Pinpoint the cell where the given text exists, returning its (X, Y) midpoint coordinate. 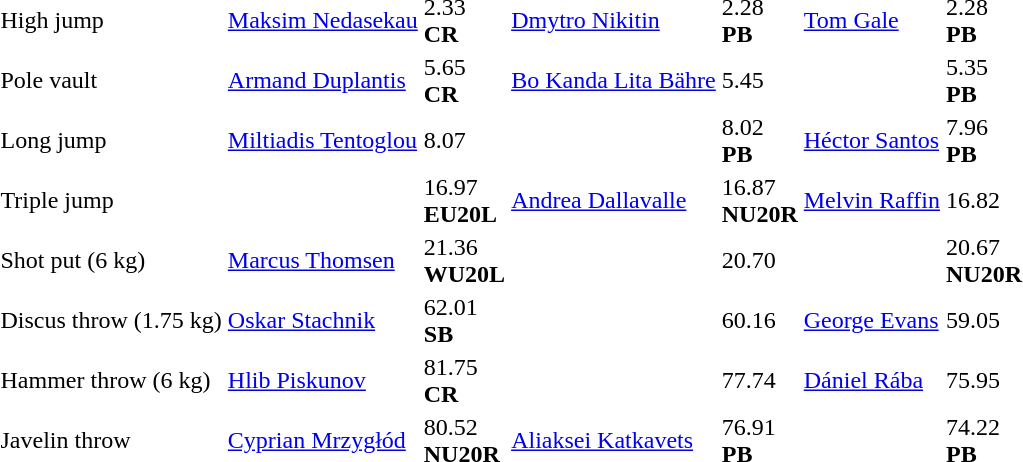
Oskar Stachnik (322, 320)
7.96PB (984, 140)
21.36WU20L (464, 260)
Andrea Dallavalle (614, 200)
20.67NU20R (984, 260)
5.65CR (464, 80)
Hlib Piskunov (322, 380)
16.87NU20R (760, 200)
8.02PB (760, 140)
81.75CR (464, 380)
60.16 (760, 320)
Héctor Santos (872, 140)
Marcus Thomsen (322, 260)
Melvin Raffin (872, 200)
George Evans (872, 320)
Bo Kanda Lita Bähre (614, 80)
Armand Duplantis (322, 80)
5.45 (760, 80)
59.05 (984, 320)
20.70 (760, 260)
75.95 (984, 380)
16.82 (984, 200)
Miltiadis Tentoglou (322, 140)
5.35PB (984, 80)
Dániel Rába (872, 380)
8.07 (464, 140)
62.01SB (464, 320)
16.97EU20L (464, 200)
77.74 (760, 380)
